Search for the cell housing the specified text and yield its (x, y) center coordinate. 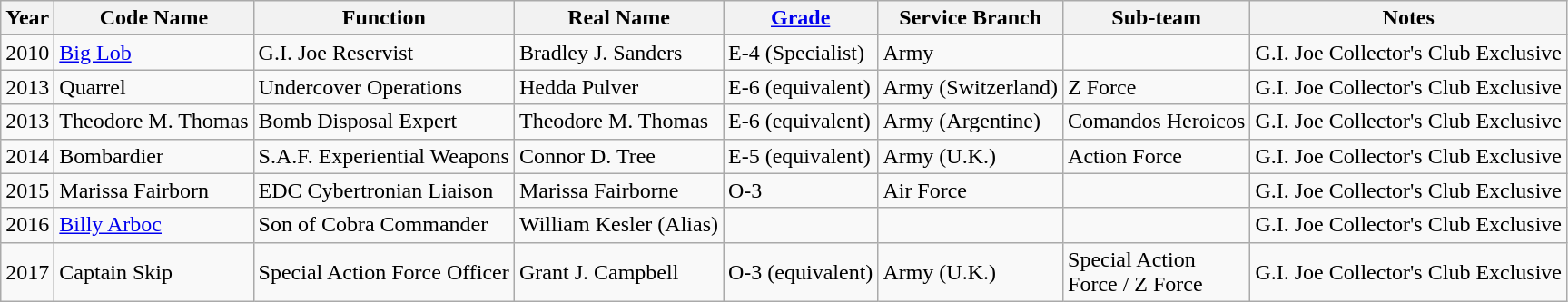
Army (Switzerland) (971, 87)
Air Force (971, 190)
O-3 (equivalent) (800, 272)
Marissa Fairborne (618, 190)
Code Name (154, 18)
Connor D. Tree (618, 156)
Quarrel (154, 87)
Special ActionForce / Z Force (1157, 272)
Bombardier (154, 156)
Son of Cobra Commander (383, 225)
Sub-team (1157, 18)
G.I. Joe Reservist (383, 53)
Captain Skip (154, 272)
Special Action Force Officer (383, 272)
Bradley J. Sanders (618, 53)
Z Force (1157, 87)
Year (27, 18)
Billy Arboc (154, 225)
Big Lob (154, 53)
Hedda Pulver (618, 87)
2010 (27, 53)
Notes (1409, 18)
Undercover Operations (383, 87)
Marissa Fairborn (154, 190)
2015 (27, 190)
2016 (27, 225)
Real Name (618, 18)
Army (971, 53)
2014 (27, 156)
Service Branch (971, 18)
Army (Argentine) (971, 122)
E-5 (equivalent) (800, 156)
2017 (27, 272)
Bomb Disposal Expert (383, 122)
E-4 (Specialist) (800, 53)
Grant J. Campbell (618, 272)
EDC Cybertronian Liaison (383, 190)
S.A.F. Experiential Weapons (383, 156)
Grade (800, 18)
Function (383, 18)
Comandos Heroicos (1157, 122)
William Kesler (Alias) (618, 225)
O-3 (800, 190)
Action Force (1157, 156)
